Extract the (x, y) coordinate from the center of the cell holding the provided text.  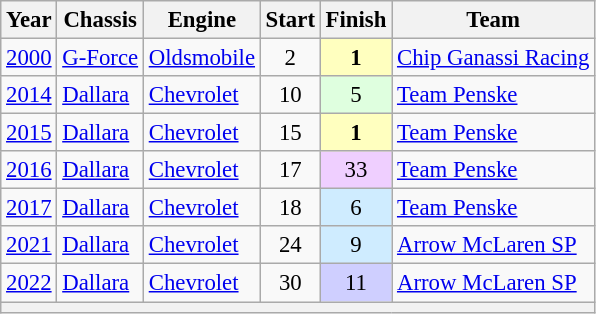
17 (290, 170)
2017 (29, 208)
2021 (29, 245)
24 (290, 245)
Engine (202, 20)
2014 (29, 95)
Finish (356, 20)
2000 (29, 58)
G-Force (100, 58)
30 (290, 283)
15 (290, 133)
Chassis (100, 20)
5 (356, 95)
2016 (29, 170)
Chip Ganassi Racing (494, 58)
18 (290, 208)
Year (29, 20)
Start (290, 20)
6 (356, 208)
9 (356, 245)
Team (494, 20)
33 (356, 170)
2022 (29, 283)
Oldsmobile (202, 58)
10 (290, 95)
2015 (29, 133)
11 (356, 283)
2 (290, 58)
